Capture the cell that displays the provided text and extract its [x, y] central coordinate. 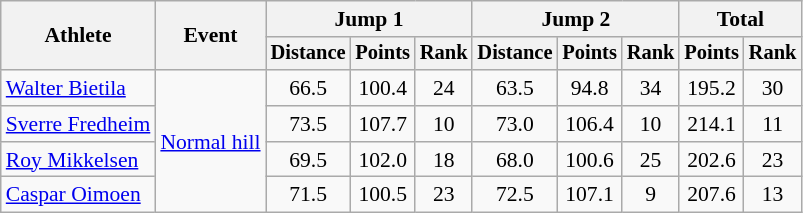
73.5 [308, 124]
68.0 [514, 160]
Roy Mikkelsen [78, 160]
18 [444, 160]
24 [444, 88]
106.4 [589, 124]
100.6 [589, 160]
13 [773, 195]
63.5 [514, 88]
Total [740, 19]
72.5 [514, 195]
Jump 1 [370, 19]
102.0 [382, 160]
Normal hill [210, 141]
Jump 2 [576, 19]
Athlete [78, 36]
94.8 [589, 88]
Event [210, 36]
Caspar Oimoen [78, 195]
30 [773, 88]
214.1 [711, 124]
73.0 [514, 124]
100.5 [382, 195]
107.7 [382, 124]
34 [651, 88]
100.4 [382, 88]
202.6 [711, 160]
11 [773, 124]
195.2 [711, 88]
9 [651, 195]
Sverre Fredheim [78, 124]
66.5 [308, 88]
107.1 [589, 195]
69.5 [308, 160]
Walter Bietila [78, 88]
207.6 [711, 195]
25 [651, 160]
71.5 [308, 195]
